Scan for the cell matching the given text and deliver its (x, y) coordinate at center. 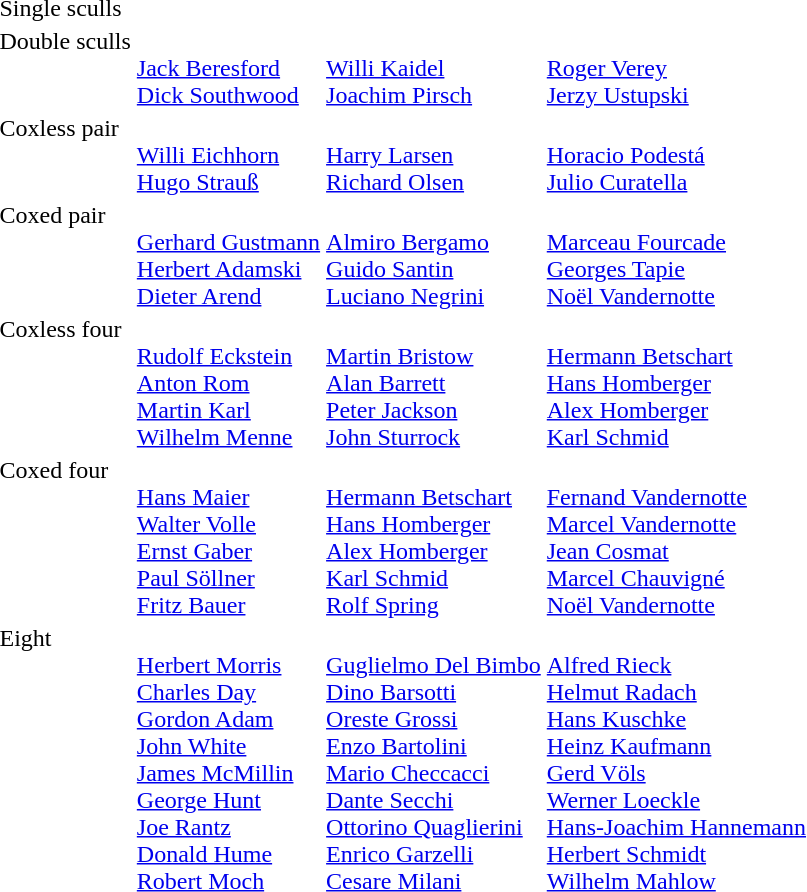
Martin BristowAlan BarrettPeter JacksonJohn Sturrock (434, 383)
Willi EichhornHugo Strauß (228, 155)
Gerhard GustmannHerbert AdamskiDieter Arend (228, 256)
Hermann BetschartHans HombergerAlex HombergerKarl SchmidRolf Spring (434, 538)
Hans MaierWalter VolleErnst GaberPaul SöllnerFritz Bauer (228, 538)
Roger VereyJerzy Ustupski (676, 68)
Marceau FourcadeGeorges TapieNoël Vandernotte (676, 256)
Rudolf EcksteinAnton RomMartin KarlWilhelm Menne (228, 383)
Hermann BetschartHans HombergerAlex HombergerKarl Schmid (676, 383)
Fernand VandernotteMarcel VandernotteJean CosmatMarcel ChauvignéNoël Vandernotte (676, 538)
Willi KaidelJoachim Pirsch (434, 68)
Almiro BergamoGuido SantinLuciano Negrini (434, 256)
Horacio PodestáJulio Curatella (676, 155)
Jack BeresfordDick Southwood (228, 68)
Harry LarsenRichard Olsen (434, 155)
